Output the [x, y] coordinate of the center of the cell containing the given text.  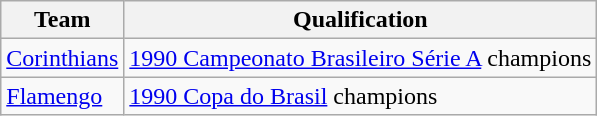
Flamengo [62, 96]
Corinthians [62, 58]
Qualification [360, 20]
1990 Campeonato Brasileiro Série A champions [360, 58]
1990 Copa do Brasil champions [360, 96]
Team [62, 20]
